Extract the (X, Y) coordinate from the center of the cell holding the provided text.  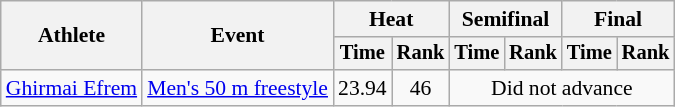
Did not advance (562, 88)
46 (421, 88)
Event (238, 36)
Ghirmai Efrem (72, 88)
Final (618, 19)
Men's 50 m freestyle (238, 88)
Athlete (72, 36)
Semifinal (505, 19)
23.94 (362, 88)
Heat (391, 19)
